From the cell containing the given text, extract its center point as [X, Y] coordinate. 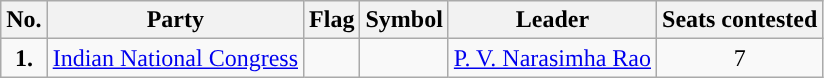
1. [24, 58]
Seats contested [740, 20]
No. [24, 20]
P. V. Narasimha Rao [552, 58]
Symbol [404, 20]
7 [740, 58]
Indian National Congress [175, 58]
Flag [332, 20]
Leader [552, 20]
Party [175, 20]
